Locate the cell with the specified text and output its (X, Y) center coordinate. 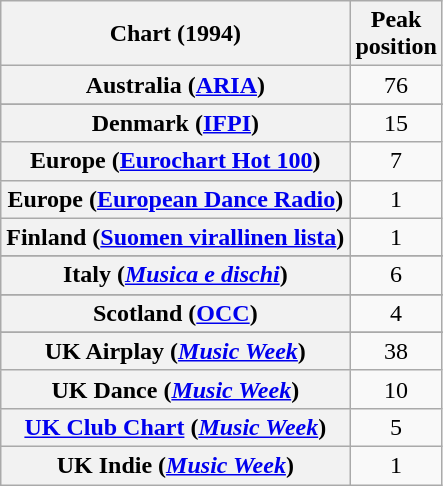
Italy (Musica e dischi) (176, 275)
UK Airplay (Music Week) (176, 351)
5 (396, 427)
UK Indie (Music Week) (176, 465)
Europe (Eurochart Hot 100) (176, 161)
Australia (ARIA) (176, 85)
Chart (1994) (176, 34)
7 (396, 161)
38 (396, 351)
Europe (European Dance Radio) (176, 199)
Peakposition (396, 34)
Finland (Suomen virallinen lista) (176, 237)
76 (396, 85)
15 (396, 123)
Denmark (IFPI) (176, 123)
10 (396, 389)
UK Dance (Music Week) (176, 389)
UK Club Chart (Music Week) (176, 427)
Scotland (OCC) (176, 313)
4 (396, 313)
6 (396, 275)
